Scan for the cell matching the given text and deliver its [x, y] coordinate at center. 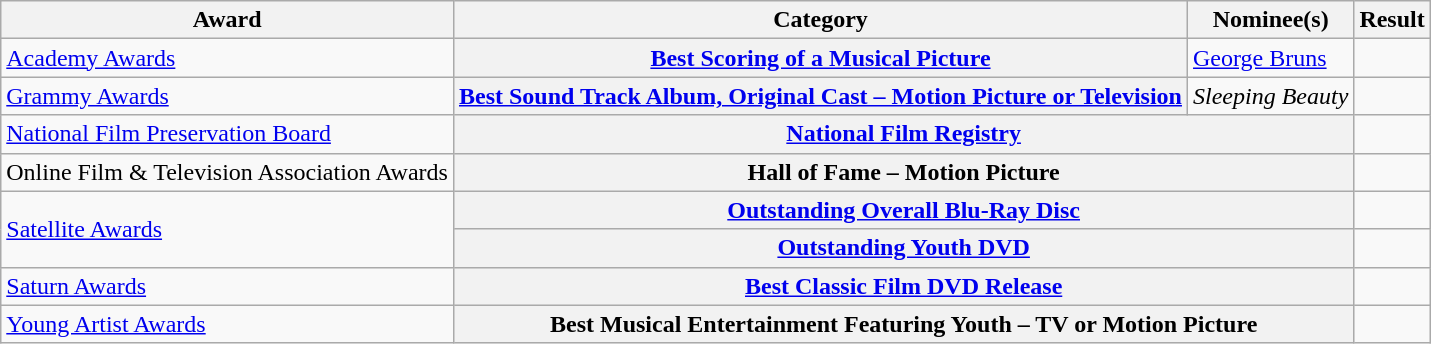
Best Scoring of a Musical Picture [820, 58]
George Bruns [1271, 58]
Nominee(s) [1271, 20]
Best Classic Film DVD Release [903, 286]
National Film Preservation Board [228, 134]
Academy Awards [228, 58]
Online Film & Television Association Awards [228, 172]
Result [1392, 20]
Satellite Awards [228, 229]
Saturn Awards [228, 286]
Outstanding Overall Blu-Ray Disc [903, 210]
Award [228, 20]
Best Musical Entertainment Featuring Youth – TV or Motion Picture [903, 324]
Sleeping Beauty [1271, 96]
National Film Registry [903, 134]
Young Artist Awards [228, 324]
Hall of Fame – Motion Picture [903, 172]
Grammy Awards [228, 96]
Outstanding Youth DVD [903, 248]
Best Sound Track Album, Original Cast – Motion Picture or Television [820, 96]
Category [820, 20]
